Find where the given text appears and provide that cell's center as (x, y) coordinate. 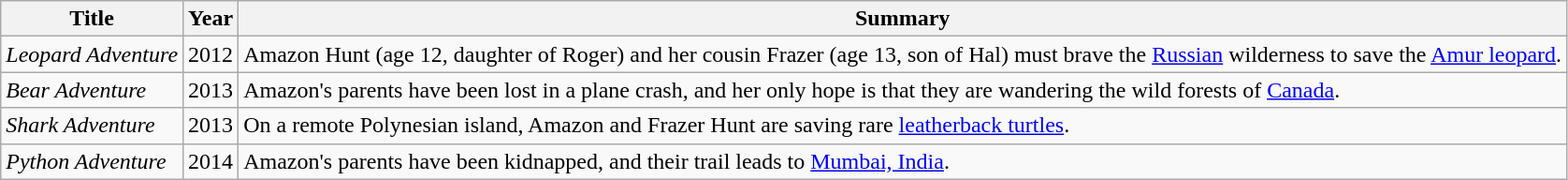
2012 (211, 54)
2014 (211, 161)
On a remote Polynesian island, Amazon and Frazer Hunt are saving rare leatherback turtles. (903, 126)
Python Adventure (92, 161)
Bear Adventure (92, 90)
Title (92, 19)
Amazon Hunt (age 12, daughter of Roger) and her cousin Frazer (age 13, son of Hal) must brave the Russian wilderness to save the Amur leopard. (903, 54)
Year (211, 19)
Shark Adventure (92, 126)
Amazon's parents have been kidnapped, and their trail leads to Mumbai, India. (903, 161)
Leopard Adventure (92, 54)
Amazon's parents have been lost in a plane crash, and her only hope is that they are wandering the wild forests of Canada. (903, 90)
Summary (903, 19)
